Search for the cell housing the specified text and yield its [X, Y] center coordinate. 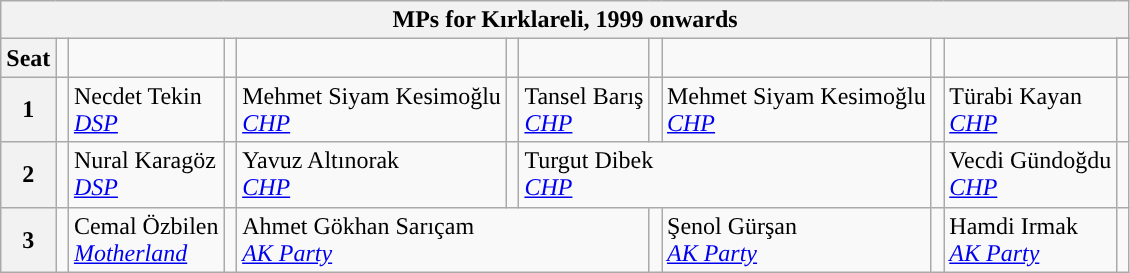
Nural KaragözDSP [146, 174]
1 [28, 110]
Necdet TekinDSP [146, 110]
3 [28, 240]
Hamdi IrmakAK Party [1030, 240]
MPs for Kırklareli, 1999 onwards [566, 20]
Türabi KayanCHP [1030, 110]
Şenol GürşanAK Party [797, 240]
Tansel BarışCHP [584, 110]
Seat [28, 58]
Ahmet Gökhan SarıçamAK Party [443, 240]
2 [28, 174]
Cemal ÖzbilenMotherland [146, 240]
Turgut DibekCHP [725, 174]
Yavuz AltınorakCHP [372, 174]
Vecdi GündoğduCHP [1030, 174]
